Scan for the cell matching the given text and deliver its [x, y] coordinate at center. 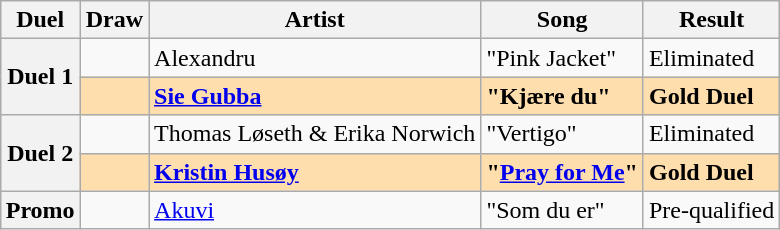
"Som du er" [562, 210]
Akuvi [315, 210]
Artist [315, 20]
Promo [40, 210]
Kristin Husøy [315, 172]
Pre-qualified [711, 210]
Draw [114, 20]
Sie Gubba [315, 96]
"Kjære du" [562, 96]
"Vertigo" [562, 134]
Duel [40, 20]
Result [711, 20]
Duel 2 [40, 153]
Thomas Løseth & Erika Norwich [315, 134]
"Pray for Me" [562, 172]
Duel 1 [40, 77]
Song [562, 20]
Alexandru [315, 58]
"Pink Jacket" [562, 58]
